For the text-containing cell, return its midpoint in (X, Y) coordinate format. 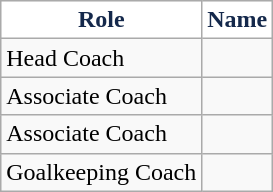
Head Coach (102, 58)
Name (238, 20)
Goalkeeping Coach (102, 172)
Role (102, 20)
